Provide the [x, y] coordinate of the cell's center where the given text is located.  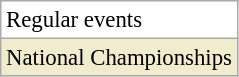
National Championships [120, 58]
Regular events [120, 20]
